Search for the cell housing the specified text and yield its [x, y] center coordinate. 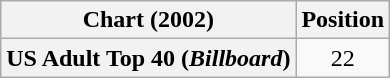
Position [343, 20]
Chart (2002) [148, 20]
22 [343, 58]
US Adult Top 40 (Billboard) [148, 58]
